Determine the [X, Y] coordinate at the center of the cell enclosing the given text.  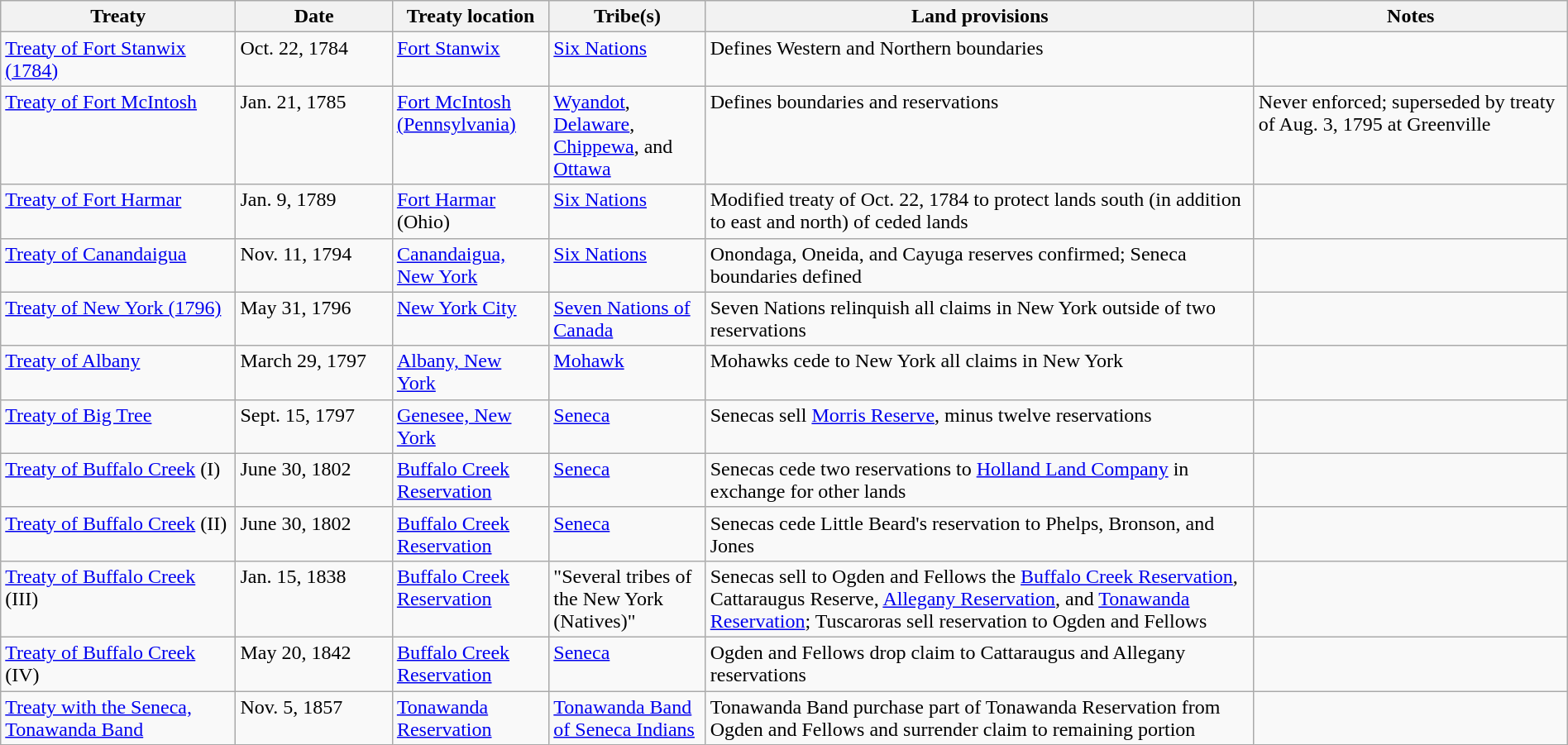
Modified treaty of Oct. 22, 1784 to protect lands south (in addition to east and north) of ceded lands [979, 212]
Never enforced; superseded by treaty of Aug. 3, 1795 at Greenville [1411, 136]
Seven Nations of Canada [627, 319]
Treaty of Buffalo Creek (I) [118, 480]
Nov. 11, 1794 [314, 265]
Wyandot, Delaware, Chippewa, and Ottawa [627, 136]
Mohawk [627, 372]
Treaty [118, 17]
"Several tribes of the New York (Natives)" [627, 599]
Treaty of Fort McIntosh [118, 136]
Senecas sell Morris Reserve, minus twelve reservations [979, 427]
Sept. 15, 1797 [314, 427]
Genesee, New York [470, 427]
Jan. 15, 1838 [314, 599]
Fort Harmar (Ohio) [470, 212]
New York City [470, 319]
March 29, 1797 [314, 372]
Tribe(s) [627, 17]
Fort Stanwix [470, 60]
Seven Nations relinquish all claims in New York outside of two reservations [979, 319]
Land provisions [979, 17]
Defines Western and Northern boundaries [979, 60]
Ogden and Fellows drop claim to Cattaraugus and Allegany reservations [979, 663]
Tonawanda Band of Seneca Indians [627, 718]
Defines boundaries and reservations [979, 136]
Treaty of Fort Stanwix (1784) [118, 60]
Senecas cede two reservations to Holland Land Company in exchange for other lands [979, 480]
Treaty of Fort Harmar [118, 212]
Mohawks cede to New York all claims in New York [979, 372]
Notes [1411, 17]
May 20, 1842 [314, 663]
Fort McIntosh (Pennsylvania) [470, 136]
Nov. 5, 1857 [314, 718]
Treaty of Buffalo Creek (IV) [118, 663]
Treaty of Canandaigua [118, 265]
Treaty with the Seneca, Tonawanda Band [118, 718]
Treaty of Buffalo Creek (III) [118, 599]
Treaty of Albany [118, 372]
Albany, New York [470, 372]
Senecas cede Little Beard's reservation to Phelps, Bronson, and Jones [979, 534]
Treaty of New York (1796) [118, 319]
Canandaigua, New York [470, 265]
Oct. 22, 1784 [314, 60]
Onondaga, Oneida, and Cayuga reserves confirmed; Seneca boundaries defined [979, 265]
Treaty of Buffalo Creek (II) [118, 534]
May 31, 1796 [314, 319]
Date [314, 17]
Jan. 9, 1789 [314, 212]
Tonawanda Reservation [470, 718]
Jan. 21, 1785 [314, 136]
Tonawanda Band purchase part of Tonawanda Reservation from Ogden and Fellows and surrender claim to remaining portion [979, 718]
Treaty of Big Tree [118, 427]
Treaty location [470, 17]
